Determine the (x, y) coordinate at the center of the cell enclosing the given text.  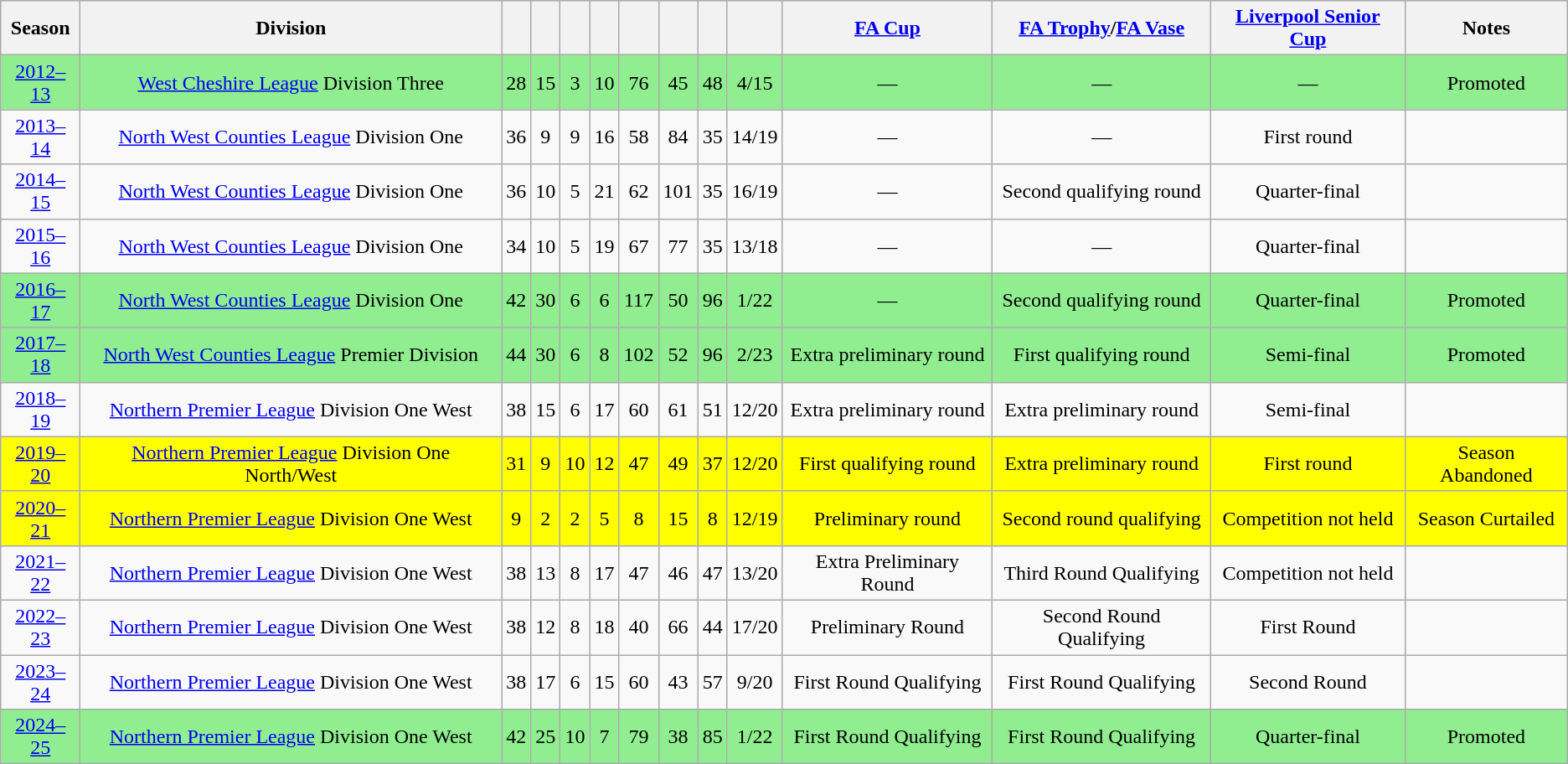
48 (712, 82)
Notes (1487, 28)
101 (678, 191)
Preliminary Round (888, 627)
Northern Premier League Division One North/West (291, 464)
14/19 (755, 137)
52 (678, 355)
13/18 (755, 246)
18 (605, 627)
50 (678, 300)
2022–23 (40, 627)
13 (546, 573)
16/19 (755, 191)
FA Trophy/FA Vase (1101, 28)
17/20 (755, 627)
Second round qualifying (1101, 518)
66 (678, 627)
North West Counties League Premier Division (291, 355)
Second Round (1308, 682)
31 (516, 464)
49 (678, 464)
85 (712, 737)
West Cheshire League Division Three (291, 82)
19 (605, 246)
25 (546, 737)
43 (678, 682)
2018–19 (40, 409)
16 (605, 137)
4/15 (755, 82)
117 (638, 300)
2021–22 (40, 573)
2017–18 (40, 355)
57 (712, 682)
45 (678, 82)
77 (678, 246)
7 (605, 737)
2016–17 (40, 300)
Third Round Qualifying (1101, 573)
9/20 (755, 682)
12/19 (755, 518)
84 (678, 137)
2019–20 (40, 464)
3 (575, 82)
2013–14 (40, 137)
FA Cup (888, 28)
Season Abandoned (1487, 464)
Season (40, 28)
2/23 (755, 355)
2024–25 (40, 737)
51 (712, 409)
21 (605, 191)
46 (678, 573)
61 (678, 409)
58 (638, 137)
2020–21 (40, 518)
40 (638, 627)
28 (516, 82)
Season Curtailed (1487, 518)
2012–13 (40, 82)
34 (516, 246)
62 (638, 191)
13/20 (755, 573)
2023–24 (40, 682)
67 (638, 246)
2015–16 (40, 246)
First Round (1308, 627)
Preliminary round (888, 518)
76 (638, 82)
79 (638, 737)
Extra Preliminary Round (888, 573)
37 (712, 464)
Liverpool Senior Cup (1308, 28)
102 (638, 355)
Division (291, 28)
Second Round Qualifying (1101, 627)
2014–15 (40, 191)
